Scan for the cell matching the given text and deliver its [x, y] coordinate at center. 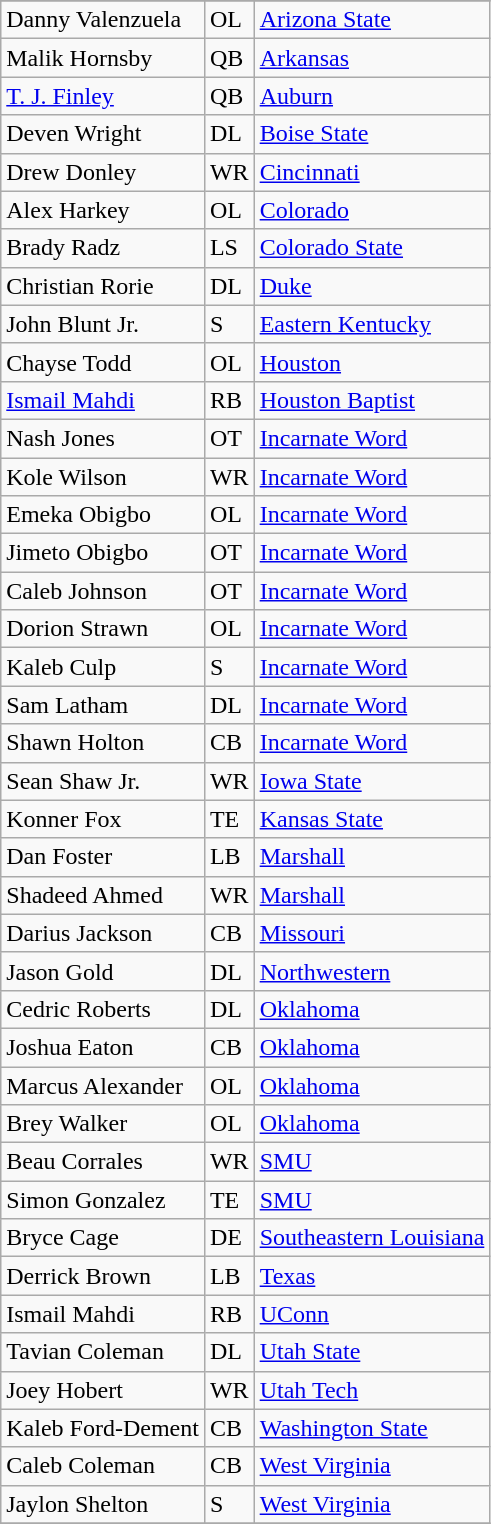
Houston [372, 362]
Boise State [372, 134]
Eastern Kentucky [372, 324]
Kaleb Ford-Dement [103, 1428]
Colorado State [372, 248]
LS [229, 248]
Sam Latham [103, 705]
Texas [372, 1276]
Washington State [372, 1428]
Utah State [372, 1352]
Christian Rorie [103, 286]
Emeka Obigbo [103, 515]
Missouri [372, 933]
Auburn [372, 96]
Deven Wright [103, 134]
Arizona State [372, 20]
Houston Baptist [372, 400]
Dan Foster [103, 857]
UConn [372, 1314]
Cedric Roberts [103, 1009]
Jaylon Shelton [103, 1504]
Danny Valenzuela [103, 20]
Drew Donley [103, 172]
Colorado [372, 210]
Konner Fox [103, 819]
Caleb Johnson [103, 591]
Joshua Eaton [103, 1047]
Tavian Coleman [103, 1352]
Duke [372, 286]
Brey Walker [103, 1124]
Malik Hornsby [103, 58]
Northwestern [372, 971]
Nash Jones [103, 438]
Jason Gold [103, 971]
Simon Gonzalez [103, 1200]
Cincinnati [372, 172]
Utah Tech [372, 1390]
Sean Shaw Jr. [103, 781]
Shadeed Ahmed [103, 895]
Beau Corrales [103, 1162]
Dorion Strawn [103, 629]
Joey Hobert [103, 1390]
Darius Jackson [103, 933]
Kole Wilson [103, 477]
Brady Radz [103, 248]
Southeastern Louisiana [372, 1238]
Marcus Alexander [103, 1085]
Derrick Brown [103, 1276]
Kaleb Culp [103, 667]
Chayse Todd [103, 362]
Alex Harkey [103, 210]
Arkansas [372, 58]
DE [229, 1238]
T. J. Finley [103, 96]
Bryce Cage [103, 1238]
Caleb Coleman [103, 1466]
John Blunt Jr. [103, 324]
Shawn Holton [103, 743]
Iowa State [372, 781]
Jimeto Obigbo [103, 553]
Kansas State [372, 819]
